Output the [X, Y] coordinate of the center of the cell containing the given text.  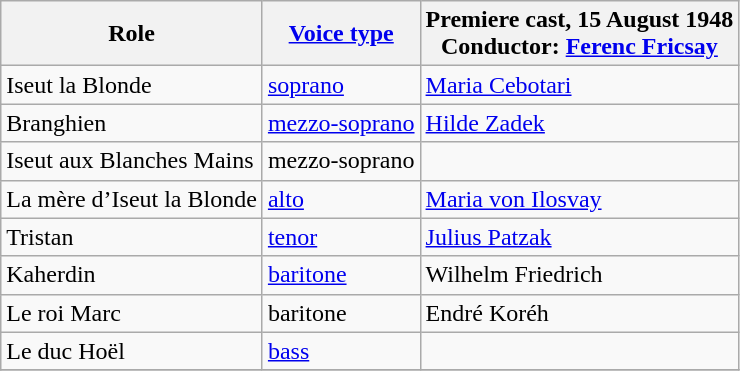
Endré Koréh [580, 313]
Le roi Marc [132, 313]
Hilde Zadek [580, 123]
Julius Patzak [580, 237]
Iseut aux Blanches Mains [132, 161]
Le duc Hoël [132, 351]
Kaherdin [132, 275]
tenor [341, 237]
bass [341, 351]
Iseut la Blonde [132, 85]
Wilhelm Friedrich [580, 275]
La mère d’Iseut la Blonde [132, 199]
alto [341, 199]
Voice type [341, 34]
Maria Cebotari [580, 85]
Branghien [132, 123]
soprano [341, 85]
Tristan [132, 237]
Premiere cast, 15 August 1948Conductor: Ferenc Fricsay [580, 34]
Role [132, 34]
Maria von Ilosvay [580, 199]
